Extract the (X, Y) coordinate from the center of the cell holding the provided text.  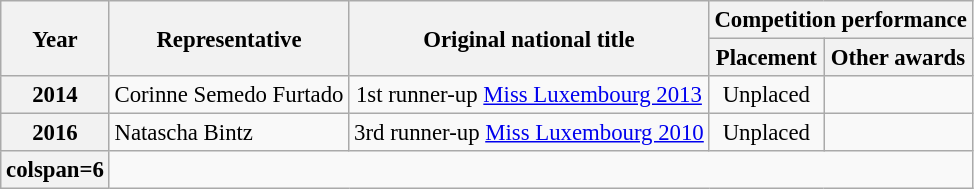
3rd runner-up Miss Luxembourg 2010 (529, 133)
Other awards (898, 58)
Original national title (529, 38)
Year (55, 38)
Competition performance (840, 20)
2014 (55, 95)
Corinne Semedo Furtado (229, 95)
colspan=6 (55, 170)
Representative (229, 38)
1st runner-up Miss Luxembourg 2013 (529, 95)
Placement (766, 58)
Natascha Bintz (229, 133)
2016 (55, 133)
